Capture the cell that displays the provided text and extract its [X, Y] central coordinate. 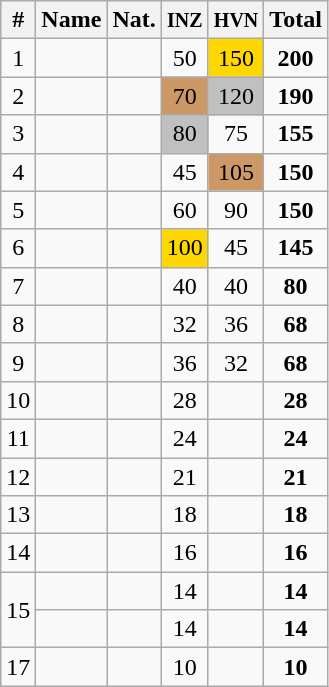
13 [18, 515]
155 [296, 134]
HVN [236, 20]
70 [184, 96]
200 [296, 58]
15 [18, 610]
11 [18, 438]
4 [18, 172]
190 [296, 96]
60 [184, 210]
6 [18, 248]
Name [72, 20]
120 [236, 96]
145 [296, 248]
12 [18, 477]
Total [296, 20]
INZ [184, 20]
8 [18, 324]
90 [236, 210]
9 [18, 362]
# [18, 20]
5 [18, 210]
7 [18, 286]
3 [18, 134]
Nat. [134, 20]
1 [18, 58]
2 [18, 96]
105 [236, 172]
50 [184, 58]
100 [184, 248]
75 [236, 134]
17 [18, 667]
